Return (X, Y) of the center of cell containing provided text 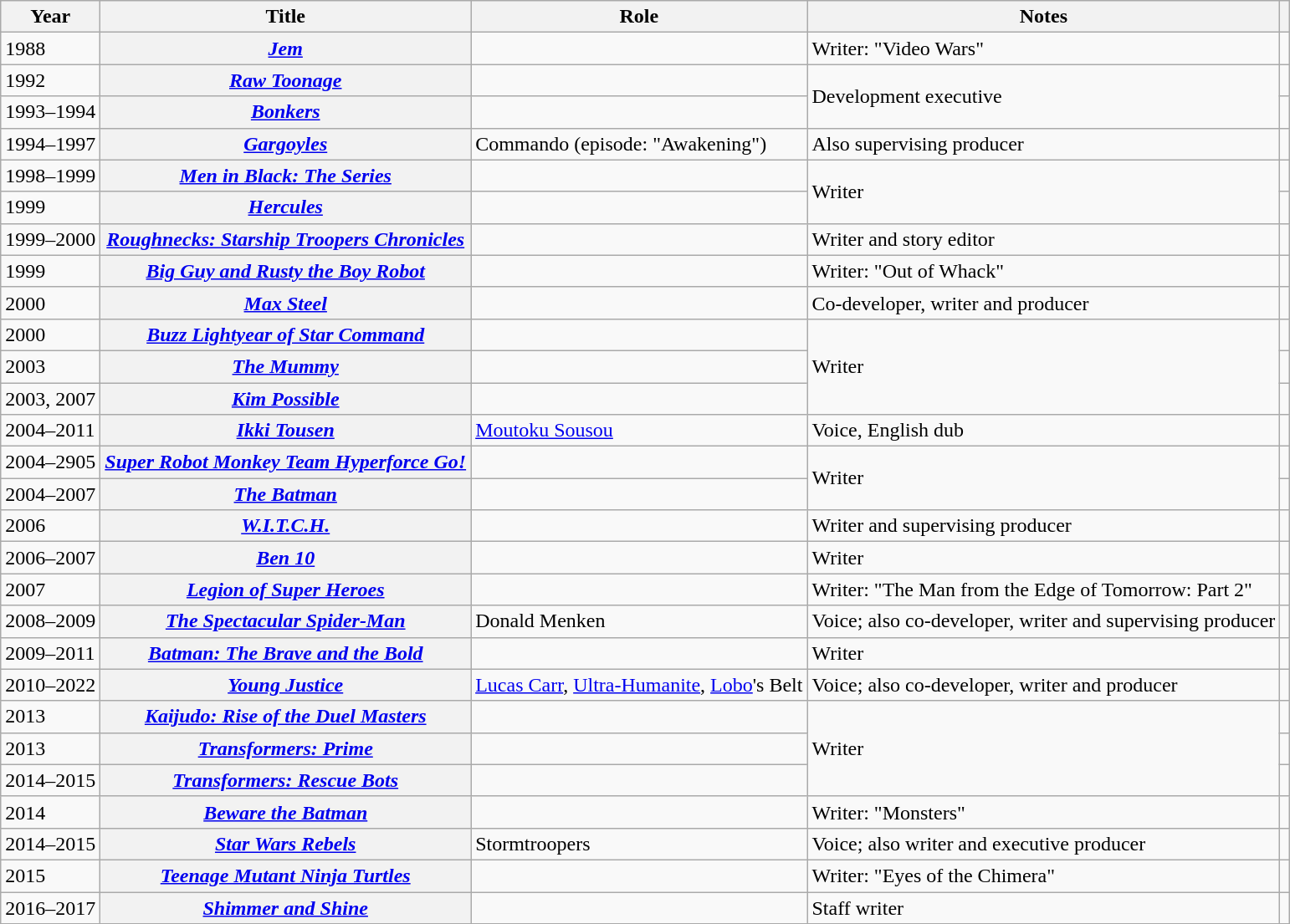
Staff writer (1044, 907)
Big Guy and Rusty the Boy Robot (286, 271)
Notes (1044, 17)
Lucas Carr, Ultra-Humanite, Lobo's Belt (639, 685)
Role (639, 17)
Writer and supervising producer (1044, 526)
1993–1994 (50, 112)
Batman: The Brave and the Bold (286, 653)
1992 (50, 80)
2014 (50, 812)
2010–2022 (50, 685)
2003, 2007 (50, 399)
Legion of Super Heroes (286, 590)
Also supervising producer (1044, 144)
2016–2017 (50, 907)
Gargoyles (286, 144)
Voice, English dub (1044, 431)
2008–2009 (50, 621)
Ikki Tousen (286, 431)
Ben 10 (286, 558)
Raw Toonage (286, 80)
Hercules (286, 207)
2004–2011 (50, 431)
The Batman (286, 494)
1994–1997 (50, 144)
Writer: "Monsters" (1044, 812)
Writer and story editor (1044, 239)
W.I.T.C.H. (286, 526)
Buzz Lightyear of Star Command (286, 334)
2006–2007 (50, 558)
Beware the Batman (286, 812)
1988 (50, 48)
Donald Menken (639, 621)
Writer: "Out of Whack" (1044, 271)
2009–2011 (50, 653)
Star Wars Rebels (286, 844)
Co-developer, writer and producer (1044, 303)
Writer: "Eyes of the Chimera" (1044, 876)
1999–2000 (50, 239)
Year (50, 17)
The Spectacular Spider-Man (286, 621)
Moutoku Sousou (639, 431)
Kaijudo: Rise of the Duel Masters (286, 717)
Jem (286, 48)
Transformers: Prime (286, 748)
1998–1999 (50, 176)
Writer: "The Man from the Edge of Tomorrow: Part 2" (1044, 590)
2015 (50, 876)
Bonkers (286, 112)
Kim Possible (286, 399)
Max Steel (286, 303)
2003 (50, 366)
Roughnecks: Starship Troopers Chronicles (286, 239)
Shimmer and Shine (286, 907)
Young Justice (286, 685)
2007 (50, 590)
Super Robot Monkey Team Hyperforce Go! (286, 462)
Development executive (1044, 96)
Men in Black: The Series (286, 176)
The Mummy (286, 366)
Voice; also co-developer, writer and producer (1044, 685)
Commando (episode: "Awakening") (639, 144)
2004–2905 (50, 462)
Stormtroopers (639, 844)
Title (286, 17)
Transformers: Rescue Bots (286, 780)
Writer: "Video Wars" (1044, 48)
Teenage Mutant Ninja Turtles (286, 876)
Voice; also co-developer, writer and supervising producer (1044, 621)
2004–2007 (50, 494)
Voice; also writer and executive producer (1044, 844)
2006 (50, 526)
